Scan for the cell matching the given text and deliver its [x, y] coordinate at center. 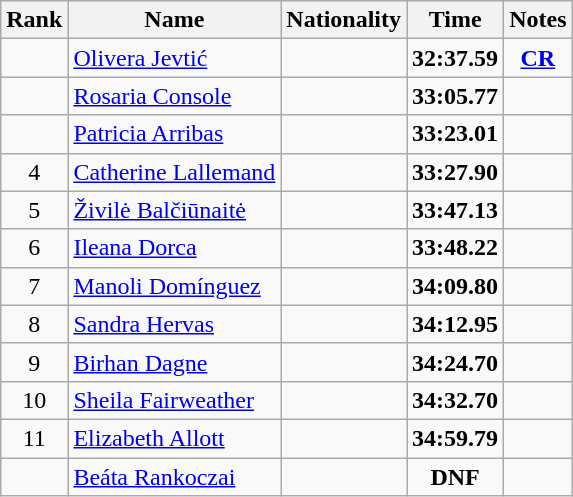
33:05.77 [456, 96]
34:59.79 [456, 438]
33:48.22 [456, 248]
9 [34, 362]
DNF [456, 477]
4 [34, 172]
34:32.70 [456, 400]
33:47.13 [456, 210]
Time [456, 20]
Živilė Balčiūnaitė [174, 210]
5 [34, 210]
Birhan Dagne [174, 362]
Ileana Dorca [174, 248]
8 [34, 324]
6 [34, 248]
33:27.90 [456, 172]
Manoli Domínguez [174, 286]
Catherine Lallemand [174, 172]
CR [538, 58]
7 [34, 286]
Sheila Fairweather [174, 400]
Elizabeth Allott [174, 438]
Name [174, 20]
34:09.80 [456, 286]
Rosaria Console [174, 96]
32:37.59 [456, 58]
33:23.01 [456, 134]
Notes [538, 20]
Sandra Hervas [174, 324]
11 [34, 438]
Patricia Arribas [174, 134]
Nationality [344, 20]
34:12.95 [456, 324]
Rank [34, 20]
34:24.70 [456, 362]
Beáta Rankoczai [174, 477]
10 [34, 400]
Olivera Jevtić [174, 58]
